For the text-containing cell, return its midpoint in (X, Y) coordinate format. 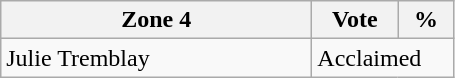
Julie Tremblay (156, 58)
Zone 4 (156, 20)
% (426, 20)
Vote (355, 20)
Acclaimed (383, 58)
